Determine the [x, y] coordinate at the center of the cell enclosing the given text.  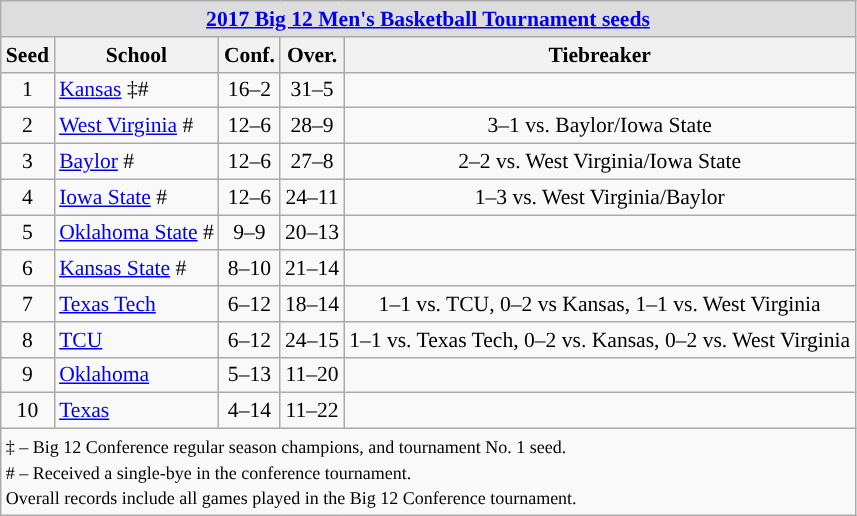
Iowa State # [136, 197]
11–22 [312, 411]
5–13 [250, 375]
20–13 [312, 233]
Conf. [250, 55]
4–14 [250, 411]
Over. [312, 55]
2 [28, 126]
1–1 vs. Texas Tech, 0–2 vs. Kansas, 0–2 vs. West Virginia [600, 340]
1 [28, 90]
28–9 [312, 126]
Baylor # [136, 162]
5 [28, 233]
TCU [136, 340]
Kansas ‡# [136, 90]
West Virginia # [136, 126]
2017 Big 12 Men's Basketball Tournament seeds [428, 19]
1–1 vs. TCU, 0–2 vs Kansas, 1–1 vs. West Virginia [600, 304]
9–9 [250, 233]
Tiebreaker [600, 55]
7 [28, 304]
8–10 [250, 269]
6 [28, 269]
27–8 [312, 162]
Oklahoma State # [136, 233]
School [136, 55]
24–15 [312, 340]
31–5 [312, 90]
1–3 vs. West Virginia/Baylor [600, 197]
2–2 vs. West Virginia/Iowa State [600, 162]
8 [28, 340]
Texas [136, 411]
Texas Tech [136, 304]
11–20 [312, 375]
Seed [28, 55]
18–14 [312, 304]
9 [28, 375]
Kansas State # [136, 269]
Oklahoma [136, 375]
10 [28, 411]
16–2 [250, 90]
21–14 [312, 269]
24–11 [312, 197]
3 [28, 162]
4 [28, 197]
3–1 vs. Baylor/Iowa State [600, 126]
